Capture the cell that displays the provided text and extract its (X, Y) central coordinate. 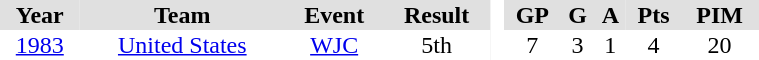
Team (182, 15)
Year (40, 15)
WJC (334, 45)
GP (532, 15)
Result (436, 15)
3 (578, 45)
Event (334, 15)
PIM (720, 15)
1 (610, 45)
1983 (40, 45)
7 (532, 45)
G (578, 15)
4 (654, 45)
20 (720, 45)
United States (182, 45)
5th (436, 45)
Pts (654, 15)
A (610, 15)
